Identify which cell holds the provided text, then report its (x, y) central coordinate. 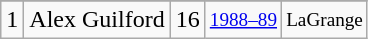
Alex Guilford (97, 20)
1988–89 (243, 20)
LaGrange (325, 20)
16 (188, 20)
1 (12, 20)
